Extract the [X, Y] coordinate from the center of the cell holding the provided text.  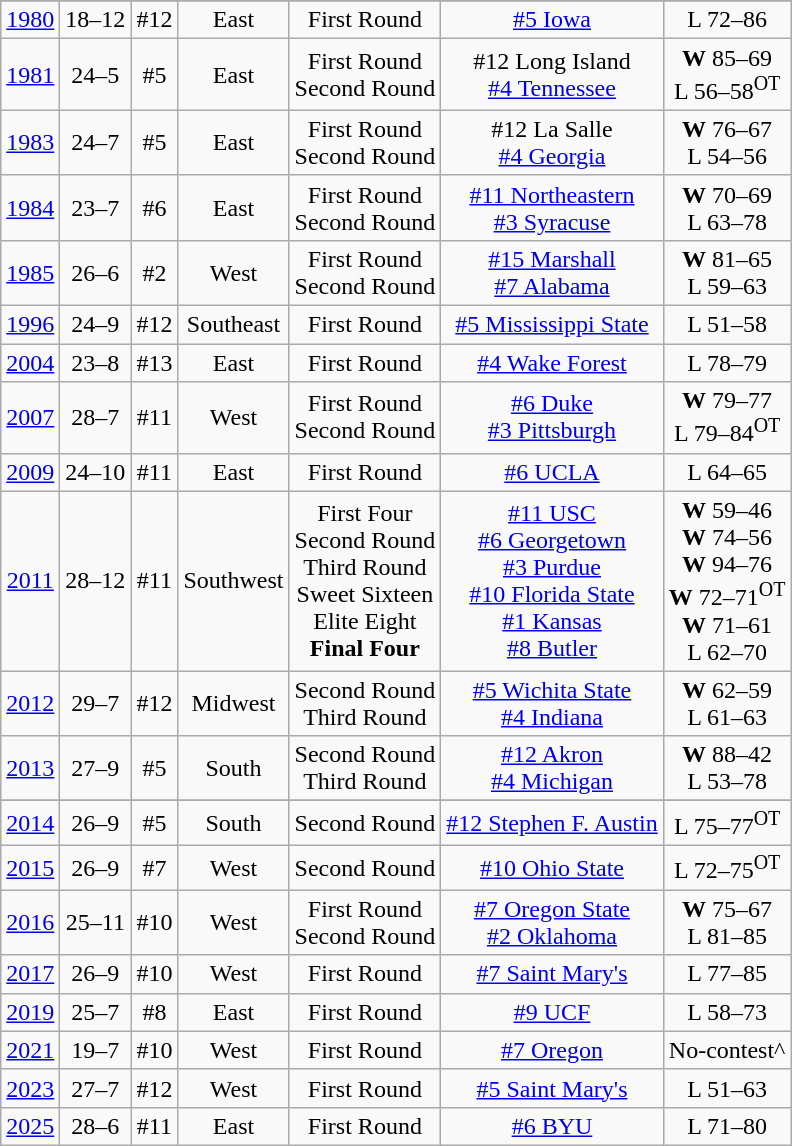
2011 [30, 581]
2015 [30, 868]
19–7 [96, 1050]
#8 [154, 1012]
24–5 [96, 75]
Southeast [234, 325]
#9 UCF [552, 1012]
L 51–58 [727, 325]
24–7 [96, 142]
L 78–79 [727, 363]
1981 [30, 75]
#5 Mississippi State [552, 325]
#12 La Salle #4 Georgia [552, 142]
#10 Ohio State [552, 868]
L 58–73 [727, 1012]
2014 [30, 824]
25–11 [96, 922]
L 75–77OT [727, 824]
First Four Second Round Third Round Sweet Sixteen Elite Eight Final Four [365, 581]
27–7 [96, 1088]
#7 Saint Mary's [552, 974]
23–8 [96, 363]
W 75–67L 81–85 [727, 922]
2017 [30, 974]
#6 BYU [552, 1126]
#12 Long Island #4 Tennessee [552, 75]
Midwest [234, 704]
1983 [30, 142]
W 59–46W 74–56 W 94–76 W 72–71OTW 71–61L 62–70 [727, 581]
28–12 [96, 581]
28–7 [96, 418]
#5 Wichita State #4 Indiana [552, 704]
#2 [154, 272]
No-contest^ [727, 1050]
W 81–65 L 59–63 [727, 272]
1985 [30, 272]
#11 USC #6 Georgetown #3 Purdue #10 Florida State #1 Kansas #8 Butler [552, 581]
W 85–69 L 56–58OT [727, 75]
26–6 [96, 272]
#6 Duke #3 Pittsburgh [552, 418]
1984 [30, 208]
#12 Stephen F. Austin [552, 824]
#15 Marshall #7 Alabama [552, 272]
2023 [30, 1088]
1980 [30, 20]
#7 Oregon [552, 1050]
L 77–85 [727, 974]
28–6 [96, 1126]
1996 [30, 325]
W 88–42L 53–78 [727, 768]
#12 Akron #4 Michigan [552, 768]
2025 [30, 1126]
L 72–75OT [727, 868]
#5 Iowa [552, 20]
2013 [30, 768]
#7 [154, 868]
W 70–69 L 63–78 [727, 208]
2021 [30, 1050]
#7 Oregon State #2 Oklahoma [552, 922]
#6 UCLA [552, 472]
L 64–65 [727, 472]
#5 Saint Mary's [552, 1088]
#6 [154, 208]
W 76–67 L 54–56 [727, 142]
23–7 [96, 208]
L 71–80 [727, 1126]
24–10 [96, 472]
#11 Northeastern #3 Syracuse [552, 208]
2009 [30, 472]
2007 [30, 418]
L 51–63 [727, 1088]
18–12 [96, 20]
Southwest [234, 581]
24–9 [96, 325]
25–7 [96, 1012]
L 72–86 [727, 20]
W 62–59L 61–63 [727, 704]
2004 [30, 363]
W 79–77 L 79–84OT [727, 418]
2012 [30, 704]
2019 [30, 1012]
#4 Wake Forest [552, 363]
#13 [154, 363]
2016 [30, 922]
29–7 [96, 704]
27–9 [96, 768]
